Detect which cell encompasses the target text, then output its [x, y] center coordinate. 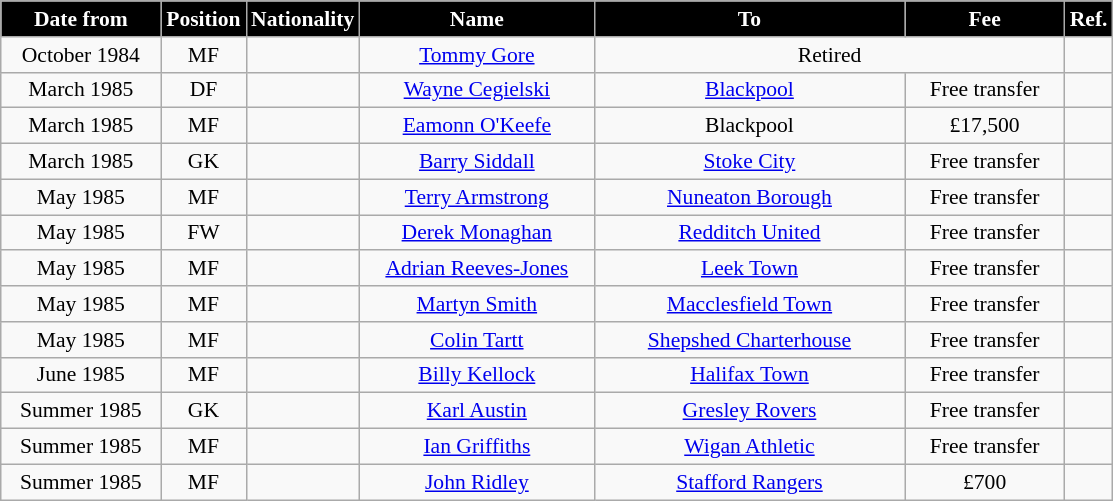
Eamonn O'Keefe [476, 126]
Ref. [1089, 19]
Nationality [302, 19]
To [749, 19]
£17,500 [985, 126]
Retired [829, 55]
October 1984 [81, 55]
DF [204, 90]
Colin Tartt [476, 340]
Leek Town [749, 269]
Nuneaton Borough [749, 197]
June 1985 [81, 375]
Karl Austin [476, 411]
John Ridley [476, 482]
Derek Monaghan [476, 233]
Adrian Reeves-Jones [476, 269]
Shepshed Charterhouse [749, 340]
Martyn Smith [476, 304]
Stoke City [749, 162]
Terry Armstrong [476, 197]
Wigan Athletic [749, 447]
Tommy Gore [476, 55]
Stafford Rangers [749, 482]
Ian Griffiths [476, 447]
FW [204, 233]
Date from [81, 19]
Gresley Rovers [749, 411]
Barry Siddall [476, 162]
Halifax Town [749, 375]
Position [204, 19]
Billy Kellock [476, 375]
Name [476, 19]
Wayne Cegielski [476, 90]
Macclesfield Town [749, 304]
£700 [985, 482]
Fee [985, 19]
Redditch United [749, 233]
